Output the [x, y] coordinate of the center of the cell containing the given text.  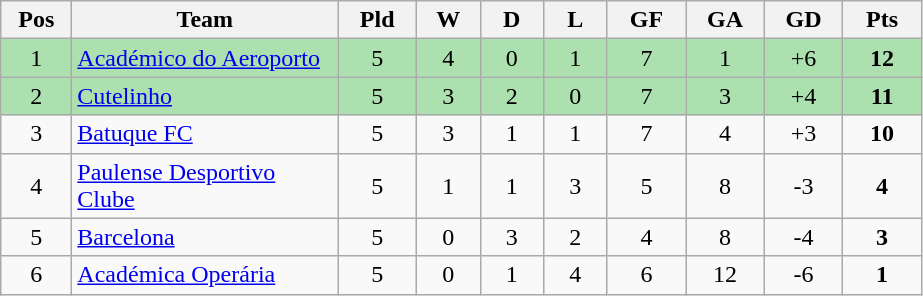
Pld [378, 20]
-4 [804, 237]
11 [882, 96]
Batuque FC [205, 134]
Académico do Aeroporto [205, 58]
10 [882, 134]
+6 [804, 58]
GD [804, 20]
Cutelinho [205, 96]
Académica Operária [205, 275]
+3 [804, 134]
L [576, 20]
Pts [882, 20]
Pos [36, 20]
-3 [804, 186]
GA [726, 20]
D [512, 20]
Paulense Desportivo Clube [205, 186]
-6 [804, 275]
GF [646, 20]
Team [205, 20]
+4 [804, 96]
W [448, 20]
Barcelona [205, 237]
